Provide the (X, Y) coordinate of the cell's center where the given text is located.  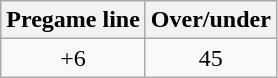
45 (210, 58)
Pregame line (74, 20)
Over/under (210, 20)
+6 (74, 58)
